Determine the (X, Y) coordinate at the center of the cell enclosing the given text.  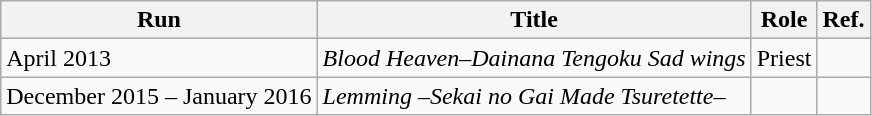
Lemming –Sekai no Gai Made Tsuretette– (534, 96)
Run (159, 20)
Priest (784, 58)
April 2013 (159, 58)
Blood Heaven–Dainana Tengoku Sad wings (534, 58)
Role (784, 20)
Title (534, 20)
Ref. (844, 20)
December 2015 – January 2016 (159, 96)
